Locate the cell with the specified text and output its [X, Y] center coordinate. 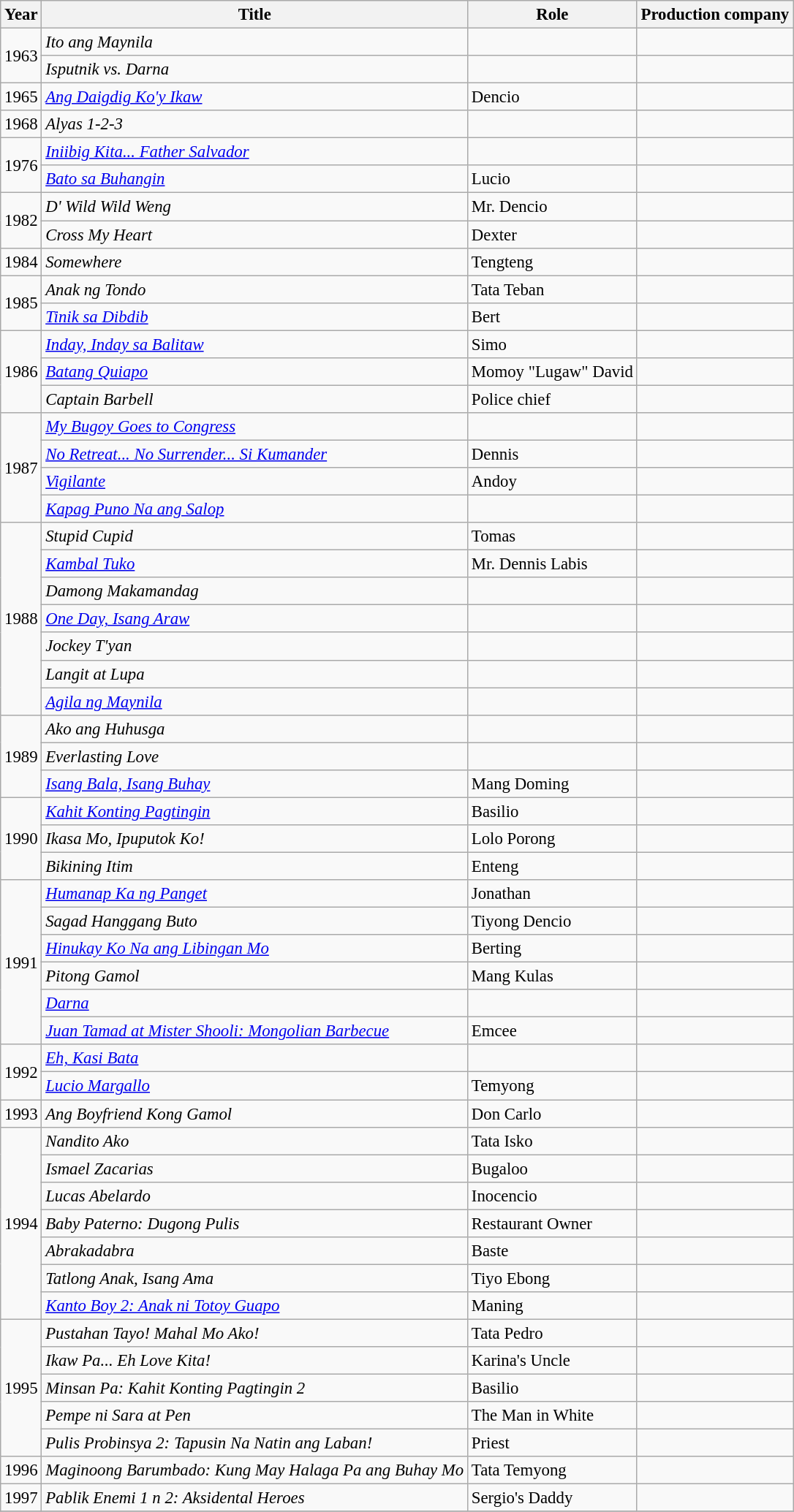
Dencio [553, 97]
1988 [21, 618]
Inocencio [553, 1196]
Tatlong Anak, Isang Ama [254, 1278]
Police chief [553, 399]
1984 [21, 262]
Ang Boyfriend Kong Gamol [254, 1114]
Abrakadabra [254, 1251]
Isputnik vs. Darna [254, 69]
D' Wild Wild Weng [254, 207]
Captain Barbell [254, 399]
Role [553, 15]
Sergio's Daddy [553, 1498]
Kanto Boy 2: Anak ni Totoy Guapo [254, 1306]
Tiyong Dencio [553, 922]
1990 [21, 839]
Title [254, 15]
No Retreat... No Surrender... Si Kumander [254, 454]
1989 [21, 756]
1991 [21, 962]
Jockey T'yan [254, 647]
Nandito Ako [254, 1141]
Batang Quiapo [254, 372]
Mang Kulas [553, 976]
Iniibig Kita... Father Salvador [254, 152]
1965 [21, 97]
Ito ang Maynila [254, 42]
Mr. Dennis Labis [553, 564]
Humanap Ka ng Panget [254, 894]
Year [21, 15]
Ako ang Huhusga [254, 729]
Mang Doming [553, 784]
1963 [21, 56]
Emcee [553, 1031]
Isang Bala, Isang Buhay [254, 784]
Vigilante [254, 482]
Minsan Pa: Kahit Konting Pagtingin 2 [254, 1388]
Bert [553, 316]
Ikasa Mo, Ipuputok Ko! [254, 839]
Inday, Inday sa Balitaw [254, 344]
1985 [21, 303]
Berting [553, 949]
Pulis Probinsya 2: Tapusin Na Natin ang Laban! [254, 1443]
Cross My Heart [254, 235]
Pitong Gamol [254, 976]
Andoy [553, 482]
Dexter [553, 235]
Simo [553, 344]
Anak ng Tondo [254, 289]
Ismael Zacarias [254, 1169]
Lucio Margallo [254, 1086]
1968 [21, 124]
Eh, Kasi Bata [254, 1059]
Pablik Enemi 1 n 2: Aksidental Heroes [254, 1498]
1986 [21, 371]
Lucas Abelardo [254, 1196]
Dennis [553, 454]
1976 [21, 165]
Mr. Dencio [553, 207]
1996 [21, 1470]
Tata Pedro [553, 1333]
1997 [21, 1498]
Kapag Puno Na ang Salop [254, 509]
Pustahan Tayo! Mahal Mo Ako! [254, 1333]
Stupid Cupid [254, 536]
Momoy "Lugaw" David [553, 372]
Baby Paterno: Dugong Pulis [254, 1223]
Bugaloo [553, 1169]
Pempe ni Sara at Pen [254, 1416]
Don Carlo [553, 1114]
Darna [254, 1003]
Tengteng [553, 262]
Agila ng Maynila [254, 702]
Kambal Tuko [254, 564]
Baste [553, 1251]
My Bugoy Goes to Congress [254, 427]
Bato sa Buhangin [254, 179]
Bikining Itim [254, 866]
Langit at Lupa [254, 674]
Tata Temyong [553, 1470]
Kahit Konting Pagtingin [254, 811]
Ang Daigdig Ko'y Ikaw [254, 97]
Juan Tamad at Mister Shooli: Mongolian Barbecue [254, 1031]
Enteng [553, 866]
One Day, Isang Araw [254, 619]
The Man in White [553, 1416]
Tata Teban [553, 289]
Lolo Porong [553, 839]
Temyong [553, 1086]
Somewhere [254, 262]
1993 [21, 1114]
Everlasting Love [254, 756]
Karina's Uncle [553, 1361]
Damong Makamandag [254, 591]
Tata Isko [553, 1141]
1995 [21, 1388]
Maning [553, 1306]
1982 [21, 221]
1992 [21, 1073]
Tiyo Ebong [553, 1278]
Ikaw Pa... Eh Love Kita! [254, 1361]
Tomas [553, 536]
Priest [553, 1443]
Lucio [553, 179]
Sagad Hanggang Buto [254, 922]
Production company [715, 15]
Restaurant Owner [553, 1223]
Maginoong Barumbado: Kung May Halaga Pa ang Buhay Mo [254, 1470]
Hinukay Ko Na ang Libingan Mo [254, 949]
1994 [21, 1223]
Alyas 1-2-3 [254, 124]
Jonathan [553, 894]
1987 [21, 468]
Tinik sa Dibdib [254, 316]
